Identify which cell holds the provided text, then report its [x, y] central coordinate. 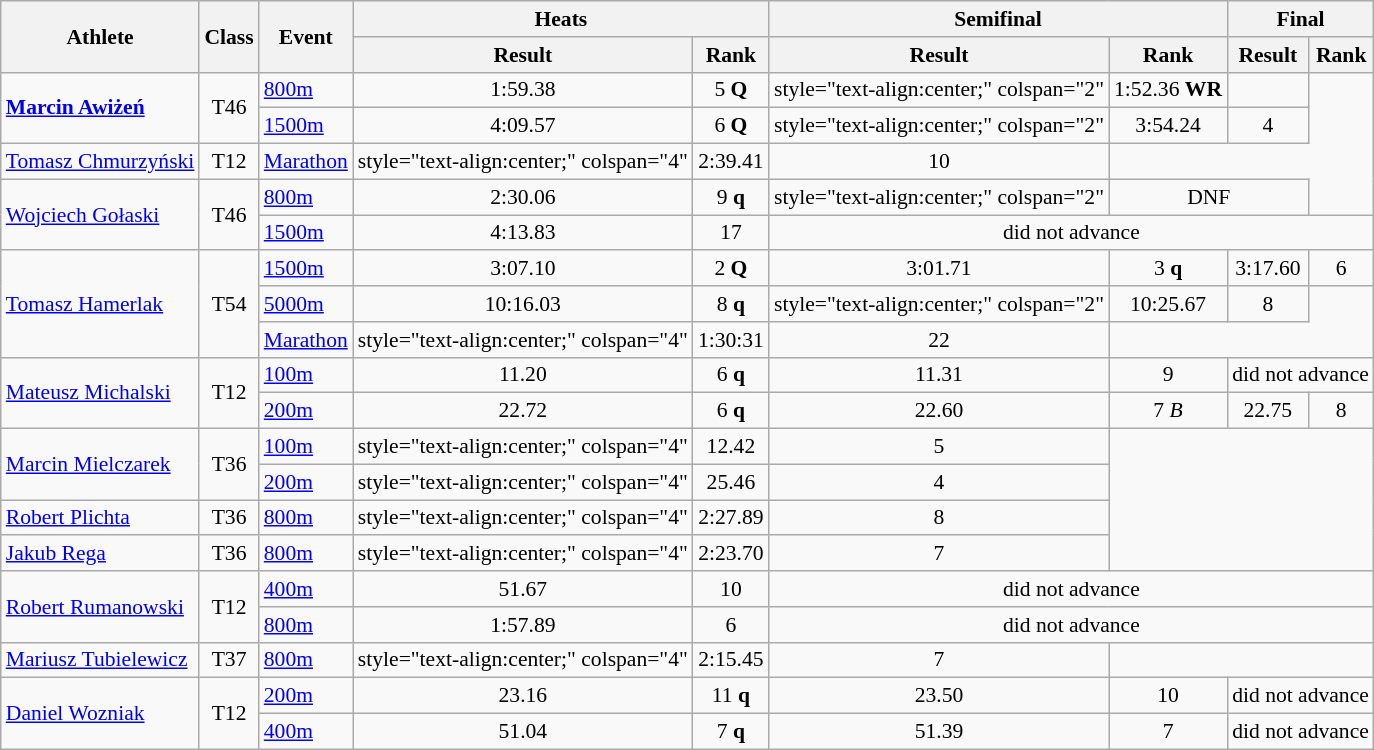
Marcin Mielczarek [100, 464]
Marcin Awiżeń [100, 108]
1:57.89 [523, 625]
3:01.71 [939, 269]
25.46 [731, 482]
2:27.89 [731, 518]
DNF [1209, 197]
22.60 [939, 411]
T54 [228, 304]
2:30.06 [523, 197]
9 q [731, 197]
6 Q [731, 126]
51.67 [523, 589]
3 q [1168, 269]
T37 [228, 660]
Heats [561, 19]
7 q [731, 732]
Tomasz Chmurzyński [100, 162]
22.75 [1268, 411]
2:39.41 [731, 162]
51.39 [939, 732]
5 Q [731, 90]
Tomasz Hamerlak [100, 304]
22.72 [523, 411]
9 [1168, 375]
1:30:31 [731, 340]
Mateusz Michalski [100, 392]
10:16.03 [523, 304]
Jakub Rega [100, 554]
Wojciech Gołaski [100, 214]
Mariusz Tubielewicz [100, 660]
3:17.60 [1268, 269]
7 B [1168, 411]
Athlete [100, 36]
4:09.57 [523, 126]
5 [939, 447]
2:15.45 [731, 660]
3:54.24 [1168, 126]
Event [306, 36]
17 [731, 233]
23.16 [523, 696]
5000m [306, 304]
2:23.70 [731, 554]
Final [1300, 19]
22 [939, 340]
Robert Rumanowski [100, 606]
Robert Plichta [100, 518]
Class [228, 36]
4:13.83 [523, 233]
23.50 [939, 696]
Daniel Wozniak [100, 714]
51.04 [523, 732]
2 Q [731, 269]
11.20 [523, 375]
Semifinal [998, 19]
12.42 [731, 447]
11 q [731, 696]
1:52.36 WR [1168, 90]
10:25.67 [1168, 304]
1:59.38 [523, 90]
11.31 [939, 375]
3:07.10 [523, 269]
8 q [731, 304]
